For the text-containing cell, return its midpoint in [X, Y] coordinate format. 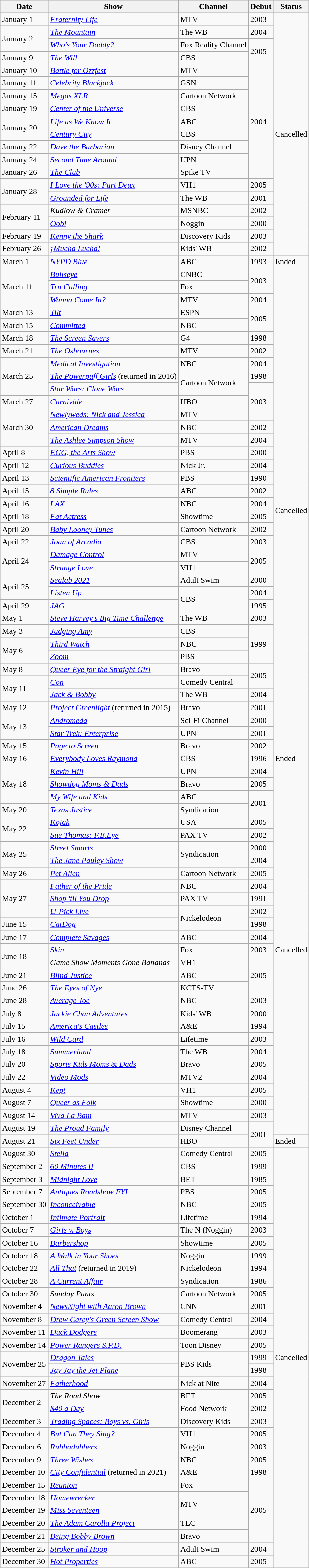
Six Feet Under [113, 1141]
CatDog [113, 924]
July 18 [24, 1052]
Queer as Folk [113, 1103]
Summerland [113, 1052]
USA [213, 822]
May 26 [24, 873]
Queer Eye for the Straight Girl [113, 669]
August 19 [24, 1128]
September 2 [24, 1166]
The Eyes of Nye [113, 988]
Committed [113, 325]
Baby Looney Tunes [113, 529]
May 6 [24, 650]
Nick Jr. [213, 465]
May 18 [24, 784]
I Love the '90s: Part Deux [113, 185]
August 21 [24, 1141]
June 18 [24, 956]
ESPN [213, 312]
The Will [113, 58]
Status [291, 7]
Page to Screen [113, 746]
Game Show Moments Gone Bananas [113, 962]
Megas XLR [113, 96]
The Adam Carolla Project [113, 1523]
My Wife and Kids [113, 797]
March 21 [24, 351]
December 3 [24, 1421]
Fox Reality Channel [213, 45]
Kevin Hill [113, 771]
November 8 [24, 1319]
May 25 [24, 854]
October 18 [24, 1256]
Power Rangers S.P.D. [113, 1345]
January 26 [24, 172]
1986 [261, 1281]
Being Bobby Brown [113, 1536]
March 1 [24, 262]
April 20 [24, 529]
Debut [261, 7]
Second Time Around [113, 160]
April 16 [24, 504]
Project Greenlight (returned in 2015) [113, 707]
December 30 [24, 1561]
May 11 [24, 688]
September 7 [24, 1192]
Homewrecker [113, 1498]
The Screen Savers [113, 338]
June 26 [24, 988]
Wild Card [113, 1039]
1991 [261, 899]
Inconceivable [113, 1205]
8 Simple Rules [113, 491]
March 27 [24, 402]
Complete Savages [113, 937]
Scientific American Frontiers [113, 478]
Kenny the Shark [113, 236]
November 14 [24, 1345]
August 14 [24, 1115]
July 8 [24, 1014]
July 16 [24, 1039]
Duck Dodgers [113, 1332]
May 8 [24, 669]
Steve Harvey's Big Time Challenge [113, 618]
November 25 [24, 1364]
A Current Affair [113, 1281]
Kudlow & Cramer [113, 211]
March 13 [24, 312]
May 16 [24, 758]
EGG, the Arts Show [113, 453]
May 20 [24, 810]
The Mountain [113, 32]
Third Watch [113, 644]
Reunion [113, 1485]
January 22 [24, 147]
December 21 [24, 1536]
The Osbournes [113, 351]
Antiques Roadshow FYI [113, 1192]
American Dreams [113, 427]
MSNBC [213, 211]
The Ashlee Simpson Show [113, 440]
January 20 [24, 128]
Who's Your Daddy? [113, 45]
Joan of Arcadia [113, 542]
The N (Noggin) [213, 1230]
January 24 [24, 160]
1985 [261, 1179]
Channel [213, 7]
January 9 [24, 58]
TLC [213, 1523]
Andromeda [113, 720]
Father of the Pride [113, 886]
September 30 [24, 1205]
May 12 [24, 707]
May 15 [24, 746]
1990 [261, 478]
Newlyweds: Nick and Jessica [113, 415]
CNN [213, 1306]
Showdog Moms & Dads [113, 784]
Texas Justice [113, 810]
October 1 [24, 1217]
October 7 [24, 1230]
December 25 [24, 1549]
Girls v. Boys [113, 1230]
November 11 [24, 1332]
May 22 [24, 829]
September 3 [24, 1179]
1993 [261, 262]
October 30 [24, 1294]
June 17 [24, 937]
Center of the Universe [113, 108]
Drew Carey's Green Screen Show [113, 1319]
December 9 [24, 1460]
Kojak [113, 822]
Barbershop [113, 1243]
Shop 'til You Drop [113, 899]
April 12 [24, 465]
Trading Spaces: Boys vs. Girls [113, 1421]
Star Wars: Clone Wars [113, 389]
February 19 [24, 236]
April 13 [24, 478]
February 26 [24, 249]
March 18 [24, 338]
December 10 [24, 1472]
Jackie Chan Adventures [113, 1014]
NewsNight with Aaron Brown [113, 1306]
August 7 [24, 1103]
Average Joe [113, 1001]
Food Network [213, 1409]
A Walk in Your Shoes [113, 1256]
Fat Actress [113, 516]
April 25 [24, 587]
Listen Up [113, 593]
March 30 [24, 427]
Sealab 2021 [113, 580]
January 10 [24, 70]
December 15 [24, 1485]
CNBC [213, 274]
January 2 [24, 39]
August 30 [24, 1153]
April 22 [24, 542]
Viva La Bam [113, 1115]
But Can They Sing? [113, 1434]
PBS Kids [213, 1364]
March 11 [24, 287]
Spike TV [213, 172]
Dave the Barbarian [113, 147]
GSN [213, 83]
December 19 [24, 1510]
December 2 [24, 1402]
April 24 [24, 561]
August 4 [24, 1090]
The Road Show [113, 1396]
January 28 [24, 192]
1995 [261, 606]
November 4 [24, 1306]
January 1 [24, 19]
January 15 [24, 96]
LAX [113, 504]
October 28 [24, 1281]
Stella [113, 1153]
Celebrity Blackjack [113, 83]
November 27 [24, 1383]
Sci-Fi Channel [213, 720]
JAG [113, 606]
Date [24, 7]
April 18 [24, 516]
Kept [113, 1090]
July 22 [24, 1077]
January 11 [24, 83]
Zoom [113, 657]
Damage Control [113, 554]
Strange Love [113, 568]
Boomerang [213, 1332]
October 22 [24, 1268]
December 20 [24, 1523]
March 25 [24, 376]
Sunday Pants [113, 1294]
Everybody Loves Raymond [113, 758]
Intimate Portrait [113, 1217]
Oobi [113, 223]
Midnight Love [113, 1179]
June 28 [24, 1001]
Miss Seventeen [113, 1510]
America's Castles [113, 1026]
April 29 [24, 606]
May 27 [24, 899]
May 13 [24, 727]
June 15 [24, 924]
January 19 [24, 108]
City Confidential (returned in 2021) [113, 1472]
Skin [113, 950]
Medical Investigation [113, 363]
June 21 [24, 975]
G4 [213, 338]
$40 a Day [113, 1409]
Blind Justice [113, 975]
December 18 [24, 1498]
Wanna Come In? [113, 300]
Life as We Know It [113, 121]
Grounded for Life [113, 198]
NYPD Blue [113, 262]
Dragon Tales [113, 1357]
Video Mods [113, 1077]
December 4 [24, 1434]
Carnivàle [113, 402]
February 11 [24, 217]
Tilt [113, 312]
Stroker and Hoop [113, 1549]
July 20 [24, 1064]
Show [113, 7]
Con [113, 682]
1996 [261, 758]
The Club [113, 172]
Hot Properties [113, 1561]
U-Pick Live [113, 911]
The Jane Pauley Show [113, 861]
The Powerpuff Girls (returned in 2016) [113, 376]
October 16 [24, 1243]
April 8 [24, 453]
Century City [113, 134]
May 3 [24, 631]
Fraternity Life [113, 19]
Pet Alien [113, 873]
Bullseye [113, 274]
Battle for Ozzfest [113, 70]
Tru Calling [113, 287]
Sports Kids Moms & Dads [113, 1064]
Judging Amy [113, 631]
April 15 [24, 491]
Toon Disney [213, 1345]
Three Wishes [113, 1460]
Sue Thomas: F.B.Eye [113, 835]
Fatherhood [113, 1383]
The Proud Family [113, 1128]
¡Mucha Lucha! [113, 249]
Star Trek: Enterprise [113, 733]
MTV2 [213, 1077]
Curious Buddies [113, 465]
July 15 [24, 1026]
December 6 [24, 1447]
All That (returned in 2019) [113, 1268]
Nick at Nite [213, 1383]
KCTS-TV [213, 988]
Jay Jay the Jet Plane [113, 1370]
May 1 [24, 618]
60 Minutes II [113, 1166]
Rubbadubbers [113, 1447]
Street Smarts [113, 848]
Jack & Bobby [113, 695]
March 15 [24, 325]
